Return the (x, y) coordinate for the center point of the cell that contains the specified text.  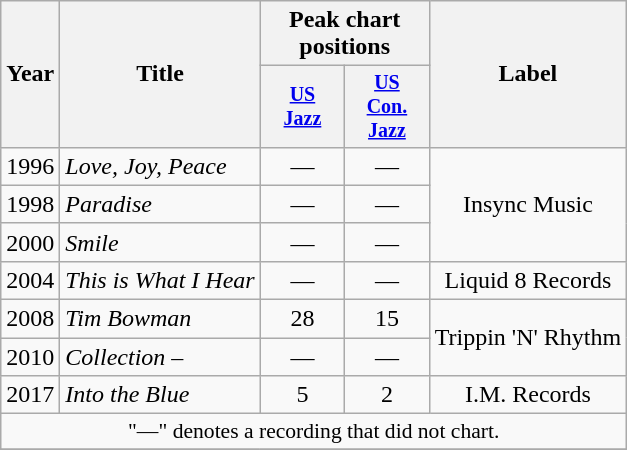
Into the Blue (160, 395)
Paradise (160, 204)
USJazz (302, 106)
Insync Music (528, 204)
This is What I Hear (160, 280)
"—" denotes a recording that did not chart. (314, 432)
1996 (30, 166)
2017 (30, 395)
I.M. Records (528, 395)
2010 (30, 357)
Tim Bowman (160, 319)
Title (160, 74)
Year (30, 74)
2 (387, 395)
Smile (160, 242)
Label (528, 74)
28 (302, 319)
2008 (30, 319)
Trippin 'N' Rhythm (528, 338)
Peak chart positions (344, 34)
15 (387, 319)
Love, Joy, Peace (160, 166)
USCon. Jazz (387, 106)
5 (302, 395)
Liquid 8 Records (528, 280)
2000 (30, 242)
1998 (30, 204)
Collection – (160, 357)
2004 (30, 280)
